Identify which cell holds the provided text, then report its [X, Y] central coordinate. 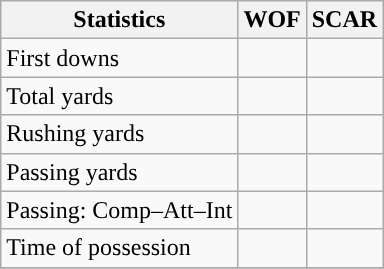
First downs [120, 58]
WOF [272, 20]
SCAR [344, 20]
Statistics [120, 20]
Passing yards [120, 172]
Total yards [120, 96]
Passing: Comp–Att–Int [120, 210]
Time of possession [120, 248]
Rushing yards [120, 134]
